Find where the given text appears and provide that cell's center as [X, Y] coordinate. 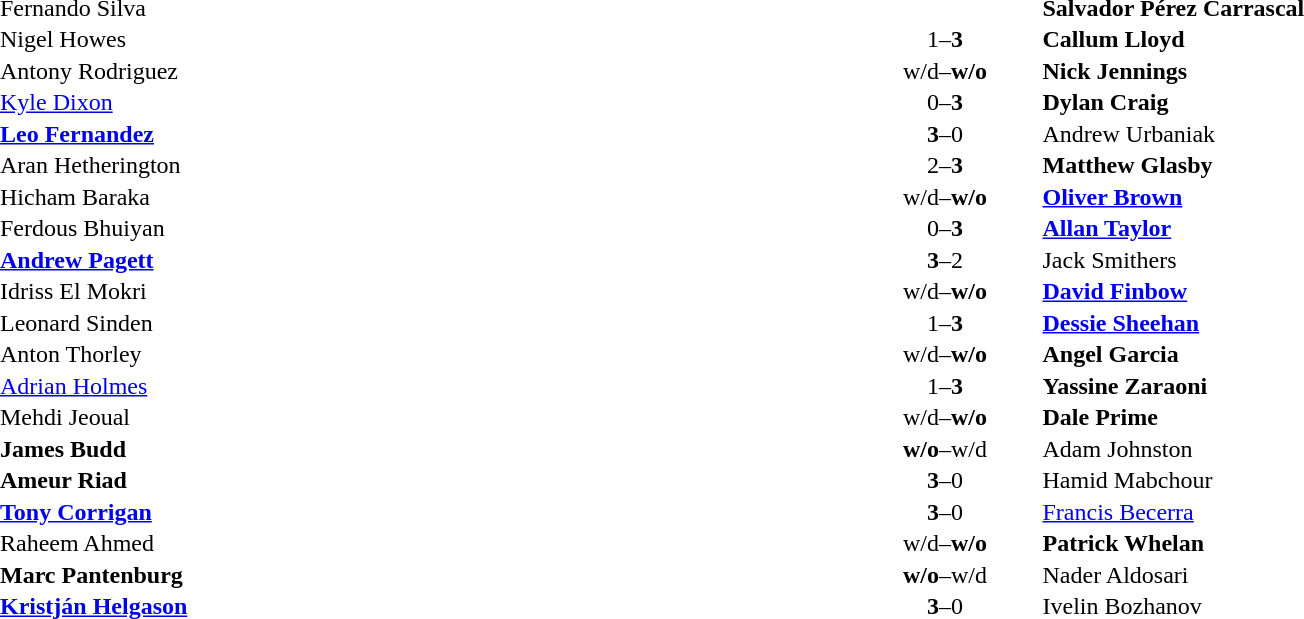
2–3 [944, 165]
3–2 [944, 260]
